Search for the cell housing the specified text and yield its (x, y) center coordinate. 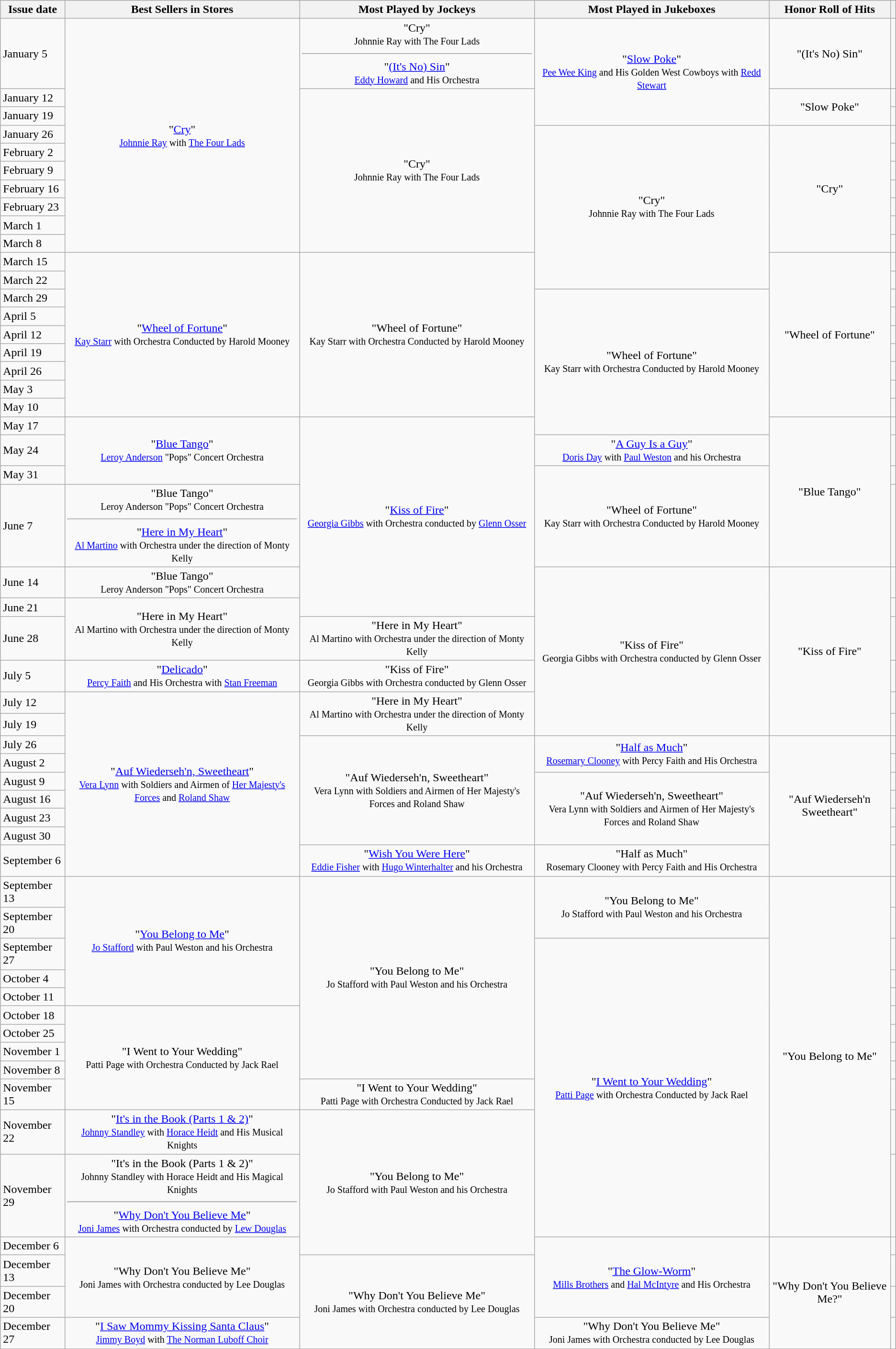
"The Glow-Worm"Mills Brothers and Hal McIntyre and His Orchestra (651, 1277)
November 15 (33, 1094)
June 28 (33, 638)
April 19 (33, 353)
February 23 (33, 207)
"Cry" (830, 189)
December 20 (33, 1302)
July 19 (33, 725)
Honor Roll of Hits (830, 10)
Best Sellers in Stores (182, 10)
"Blue Tango" (830, 492)
"Cry"Johnnie Ray with The Four Lads"(It's No) Sin"Eddy Howard and His Orchestra (417, 54)
March 29 (33, 298)
Issue date (33, 10)
November 1 (33, 1051)
"Delicado"Percy Faith and His Orchestra with Stan Freeman (182, 676)
October 25 (33, 1033)
January 5 (33, 54)
"Slow Poke" (830, 107)
September 13 (33, 891)
"Wish You Were Here"Eddie Fisher with Hugo Winterhalter and his Orchestra (417, 861)
"A Guy Is a Guy"Doris Day with Paul Weston and his Orchestra (651, 450)
Most Played in Jukeboxes (651, 10)
June 7 (33, 526)
July 5 (33, 676)
September 27 (33, 954)
November 29 (33, 1196)
April 12 (33, 335)
September 20 (33, 923)
August 23 (33, 818)
"Wheel of Fortune" (830, 334)
January 19 (33, 116)
"(It's No) Sin" (830, 54)
February 16 (33, 189)
May 24 (33, 450)
October 11 (33, 997)
"Kiss of Fire" (830, 651)
February 2 (33, 152)
July 12 (33, 702)
August 16 (33, 799)
May 31 (33, 475)
August 2 (33, 763)
March 15 (33, 261)
March 22 (33, 280)
March 1 (33, 225)
October 4 (33, 978)
"Blue Tango"Leroy Anderson "Pops" Concert Orchestra"Here in My Heart"Al Martino with Orchestra under the direction of Monty Kelly (182, 526)
"Slow Poke"Pee Wee King and His Golden West Cowboys with Redd Stewart (651, 72)
August 30 (33, 836)
December 27 (33, 1333)
September 6 (33, 861)
October 18 (33, 1015)
July 26 (33, 745)
April 26 (33, 371)
December 6 (33, 1246)
August 9 (33, 781)
November 8 (33, 1070)
June 21 (33, 607)
December 13 (33, 1270)
November 22 (33, 1132)
"You Belong to Me" (830, 1057)
April 5 (33, 316)
January 12 (33, 98)
February 9 (33, 170)
Most Played by Jockeys (417, 10)
"I Saw Mommy Kissing Santa Claus"Jimmy Boyd with The Norman Luboff Choir (182, 1333)
January 26 (33, 134)
May 17 (33, 426)
"It's in the Book (Parts 1 & 2)"Johnny Standley with Horace Heidt and His Musical Knights (182, 1132)
"Auf Wiederseh'n Sweetheart" (830, 806)
"Why Don't You Believe Me?" (830, 1293)
June 14 (33, 582)
May 3 (33, 389)
March 8 (33, 243)
May 10 (33, 407)
